Determine the [X, Y] coordinate at the center of the cell enclosing the given text.  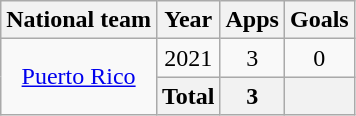
Total [188, 96]
Year [188, 20]
Apps [252, 20]
National team [79, 20]
2021 [188, 58]
Puerto Rico [79, 77]
Goals [319, 20]
0 [319, 58]
